Identify which cell holds the provided text, then report its (X, Y) central coordinate. 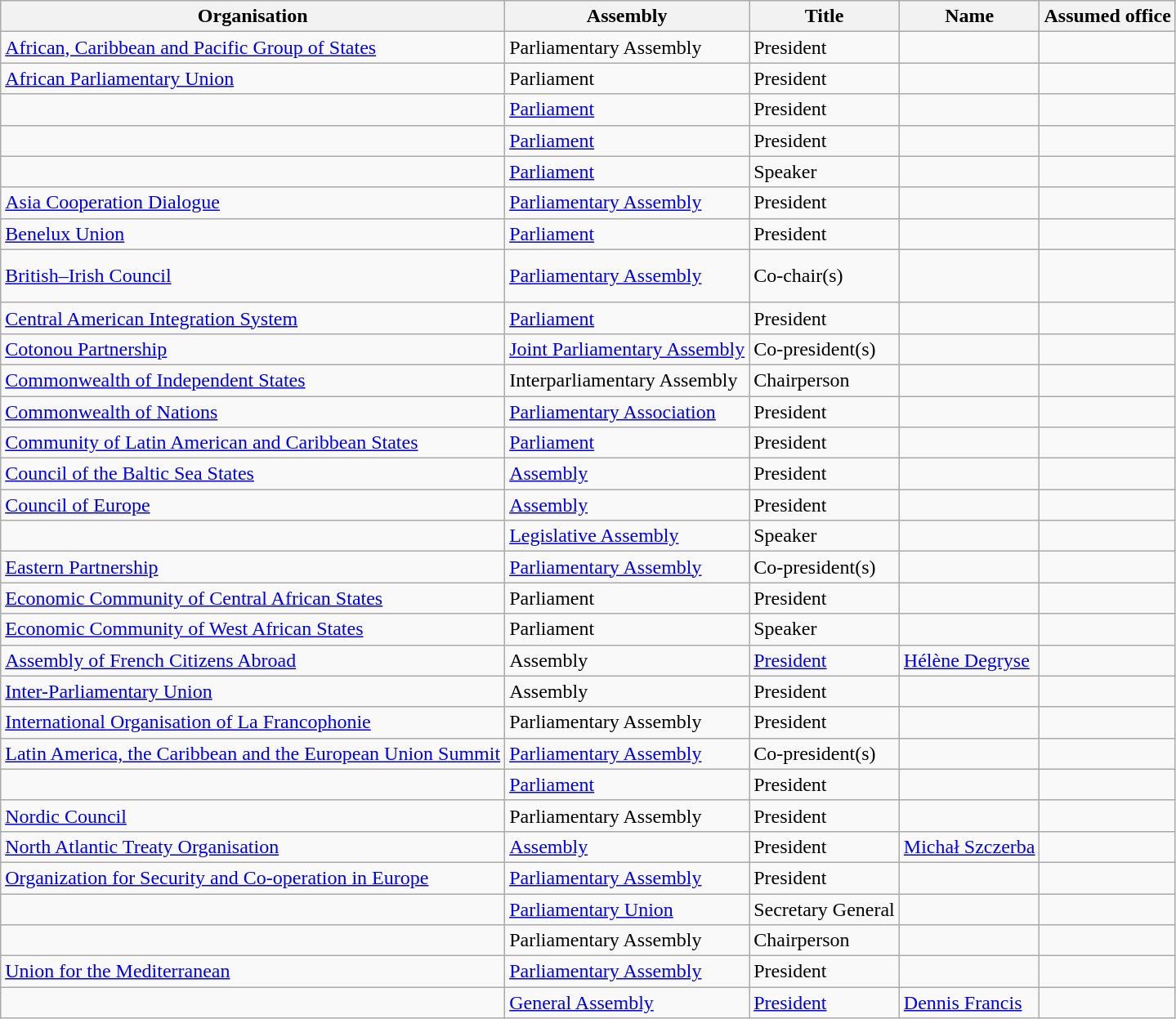
Parliamentary Association (628, 411)
International Organisation of La Francophonie (253, 722)
Joint Parliamentary Assembly (628, 349)
Council of Europe (253, 505)
Organization for Security and Co-operation in Europe (253, 878)
Benelux Union (253, 234)
Union for the Mediterranean (253, 972)
Parliamentary Union (628, 910)
Community of Latin American and Caribbean States (253, 443)
Eastern Partnership (253, 567)
Dennis Francis (969, 1003)
Commonwealth of Independent States (253, 380)
Nordic Council (253, 816)
Assumed office (1107, 16)
Interparliamentary Assembly (628, 380)
North Atlantic Treaty Organisation (253, 847)
Secretary General (825, 910)
General Assembly (628, 1003)
Economic Community of West African States (253, 629)
Assembly of French Citizens Abroad (253, 660)
African, Caribbean and Pacific Group of States (253, 47)
Legislative Assembly (628, 536)
Michał Szczerba (969, 847)
Cotonou Partnership (253, 349)
Title (825, 16)
Commonwealth of Nations (253, 411)
African Parliamentary Union (253, 78)
Name (969, 16)
Latin America, the Caribbean and the European Union Summit (253, 753)
Co-chair(s) (825, 276)
Economic Community of Central African States (253, 598)
Asia Cooperation Dialogue (253, 203)
Inter-Parliamentary Union (253, 691)
Council of the Baltic Sea States (253, 474)
British–Irish Council (253, 276)
Organisation (253, 16)
Central American Integration System (253, 318)
Hélène Degryse (969, 660)
